Determine the [x, y] coordinate at the center of the cell enclosing the given text.  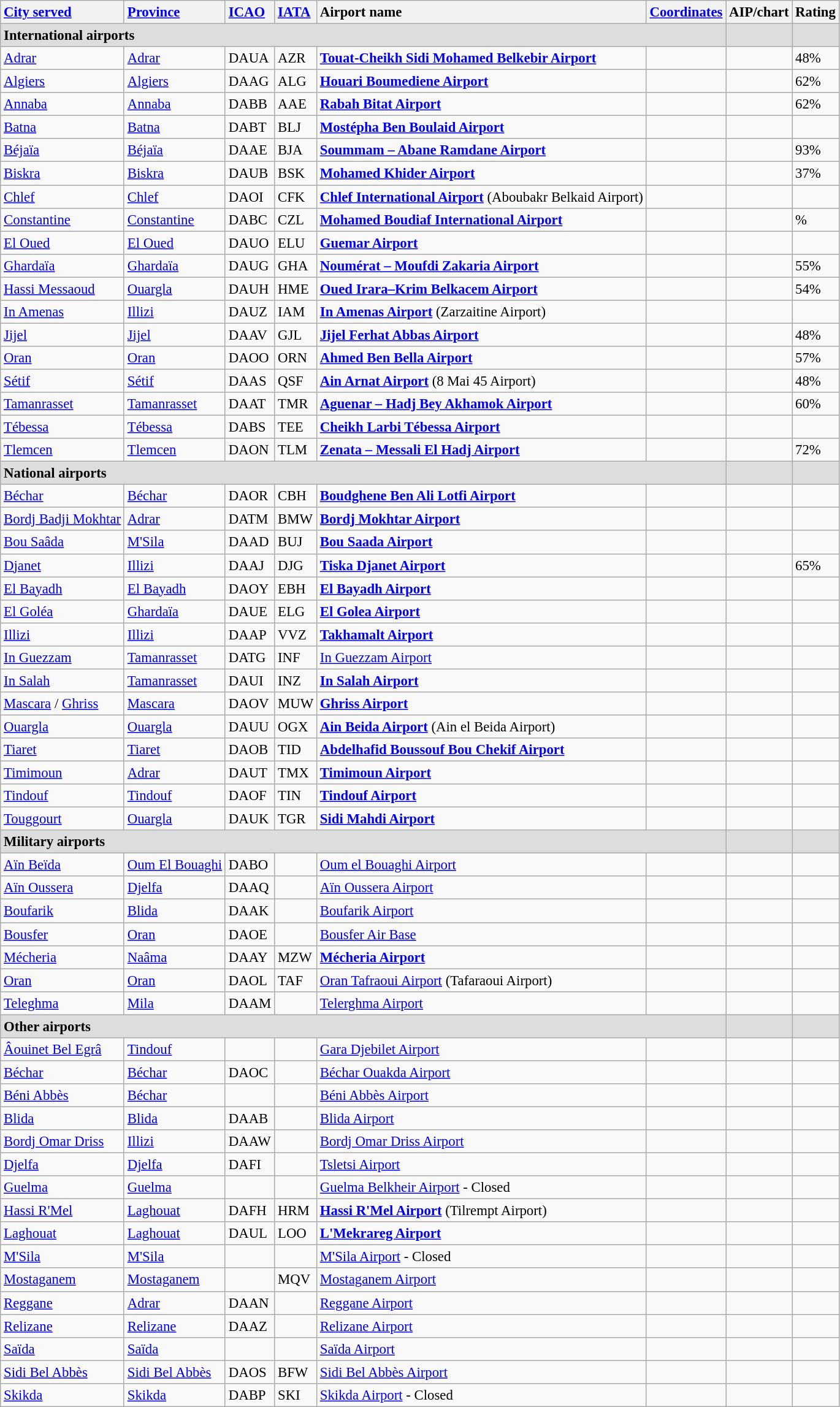
ELG [296, 611]
DAAV [250, 335]
IATA [296, 12]
SKI [296, 1395]
DAAE [250, 150]
Bou Saâda [63, 543]
DAOC [250, 1072]
Bordj Badji Mokhtar [63, 519]
DAOF [250, 796]
Mila [174, 1003]
Sidi Mahdi Airport [481, 819]
DAUU [250, 726]
DAOI [250, 197]
Aïn Oussera [63, 888]
Hassi R'Mel [63, 1211]
Bousfer Air Base [481, 934]
Other airports [363, 1026]
Ahmed Ben Bella Airport [481, 358]
LOO [296, 1234]
Aguenar – Hadj Bey Akhamok Airport [481, 404]
TAF [296, 980]
L'Mekrareg Airport [481, 1234]
Boudghene Ben Ali Lotfi Airport [481, 496]
In Amenas [63, 312]
Tindouf Airport [481, 796]
El Goléa [63, 611]
Telerghma Airport [481, 1003]
Airport name [481, 12]
Ain Arnat Airport (8 Mai 45 Airport) [481, 381]
El Golea Airport [481, 611]
DAAS [250, 381]
TMX [296, 773]
Noumérat – Moufdi Zakaria Airport [481, 265]
DAAM [250, 1003]
BUJ [296, 543]
Sidi Bel Abbès Airport [481, 1372]
DABB [250, 104]
DAUL [250, 1234]
DAON [250, 450]
Djanet [63, 565]
Zenata – Messali El Hadj Airport [481, 450]
Relizane Airport [481, 1326]
Guelma Belkheir Airport - Closed [481, 1188]
DAFI [250, 1165]
DAOL [250, 980]
CZL [296, 219]
Mascara [174, 704]
DATM [250, 519]
Hassi Messaoud [63, 289]
Bordj Omar Driss Airport [481, 1142]
Chlef International Airport (Aboubakr Belkaid Airport) [481, 197]
ORN [296, 358]
AIP/chart [759, 12]
DAOE [250, 934]
Teleghma [63, 1003]
Béni Abbès Airport [481, 1096]
54% [815, 289]
DAUO [250, 243]
AAE [296, 104]
Aïn Oussera Airport [481, 888]
DAOB [250, 750]
Oran Tafraoui Airport (Tafaraoui Airport) [481, 980]
In Guezzam [63, 658]
In Guezzam Airport [481, 658]
DAAG [250, 82]
Rating [815, 12]
MQV [296, 1280]
DAUZ [250, 312]
TIN [296, 796]
IAM [296, 312]
Béchar Ouakda Airport [481, 1072]
Naâma [174, 957]
Boufarik [63, 911]
Béni Abbès [63, 1096]
ICAO [250, 12]
Houari Boumediene Airport [481, 82]
GHA [296, 265]
CBH [296, 496]
DAUA [250, 58]
QSF [296, 381]
M'Sila Airport - Closed [481, 1257]
Gara Djebilet Airport [481, 1050]
Mostaganem Airport [481, 1280]
37% [815, 173]
Cheikh Larbi Tébessa Airport [481, 427]
Tsletsi Airport [481, 1165]
DAAJ [250, 565]
Saïda Airport [481, 1349]
DAUT [250, 773]
DAFH [250, 1211]
BFW [296, 1372]
Boufarik Airport [481, 911]
TLM [296, 450]
DAAB [250, 1118]
DABP [250, 1395]
93% [815, 150]
Ain Beida Airport (Ain el Beida Airport) [481, 726]
Jijel Ferhat Abbas Airport [481, 335]
57% [815, 358]
DAUB [250, 173]
Timimoun [63, 773]
AZR [296, 58]
Oum El Bouaghi [174, 865]
DAAD [250, 543]
DAOV [250, 704]
DABS [250, 427]
GJL [296, 335]
TEE [296, 427]
Oued Irara–Krim Belkacem Airport [481, 289]
In Salah [63, 681]
BMW [296, 519]
DAUH [250, 289]
Mécheria Airport [481, 957]
Timimoun Airport [481, 773]
Touggourt [63, 819]
DAOS [250, 1372]
Province [174, 12]
INF [296, 658]
Rabah Bitat Airport [481, 104]
In Salah Airport [481, 681]
Reggane [63, 1303]
Bordj Mokhtar Airport [481, 519]
Oum el Bouaghi Airport [481, 865]
Mostépha Ben Boulaid Airport [481, 128]
Soummam – Abane Ramdane Airport [481, 150]
% [815, 219]
Reggane Airport [481, 1303]
DAAY [250, 957]
HRM [296, 1211]
BSK [296, 173]
Ghriss Airport [481, 704]
DABO [250, 865]
DATG [250, 658]
DABC [250, 219]
DAAW [250, 1142]
INZ [296, 681]
DAAP [250, 635]
DAOR [250, 496]
Hassi R'Mel Airport (Tilrempt Airport) [481, 1211]
VVZ [296, 635]
Âouinet Bel Egrâ [63, 1050]
In Amenas Airport (Zarzaitine Airport) [481, 312]
OGX [296, 726]
TID [296, 750]
Mohamed Khider Airport [481, 173]
TGR [296, 819]
HME [296, 289]
Mascara / Ghriss [63, 704]
Coordinates [686, 12]
Touat-Cheikh Sidi Mohamed Belkebir Airport [481, 58]
International airports [363, 36]
Mécheria [63, 957]
Skikda Airport - Closed [481, 1395]
MZW [296, 957]
Bousfer [63, 934]
Aïn Beïda [63, 865]
55% [815, 265]
DJG [296, 565]
BJA [296, 150]
DABT [250, 128]
Military airports [363, 842]
DAAT [250, 404]
DAAZ [250, 1326]
72% [815, 450]
BLJ [296, 128]
Guemar Airport [481, 243]
DAAQ [250, 888]
Mohamed Boudiaf International Airport [481, 219]
City served [63, 12]
EBH [296, 589]
DAUI [250, 681]
Tiska Djanet Airport [481, 565]
DAAN [250, 1303]
65% [815, 565]
DAOY [250, 589]
Abdelhafid Boussouf Bou Chekif Airport [481, 750]
DAAK [250, 911]
Bordj Omar Driss [63, 1142]
DAUG [250, 265]
DAUK [250, 819]
MUW [296, 704]
TMR [296, 404]
60% [815, 404]
Takhamalt Airport [481, 635]
CFK [296, 197]
DAUE [250, 611]
El Bayadh Airport [481, 589]
DAOO [250, 358]
Blida Airport [481, 1118]
Bou Saada Airport [481, 543]
National airports [363, 473]
ELU [296, 243]
ALG [296, 82]
